Pinpoint the cell where the given text exists, returning its [x, y] midpoint coordinate. 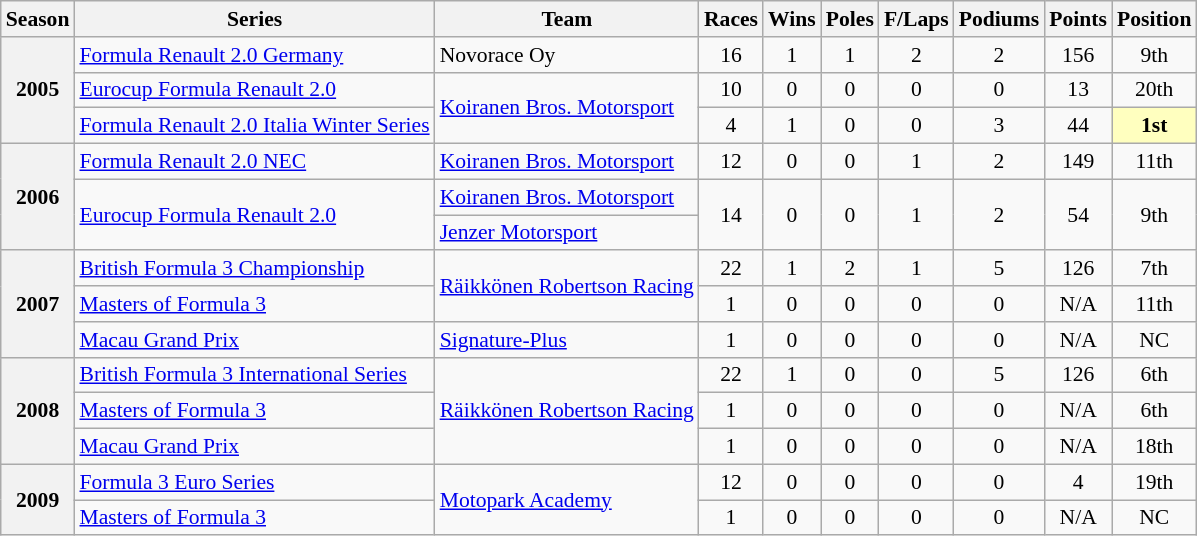
18th [1154, 447]
Points [1078, 19]
19th [1154, 482]
7th [1154, 269]
10 [731, 90]
2007 [38, 304]
Season [38, 19]
Formula Renault 2.0 NEC [254, 162]
British Formula 3 International Series [254, 375]
1st [1154, 126]
3 [1000, 126]
Team [567, 19]
Formula Renault 2.0 Italia Winter Series [254, 126]
54 [1078, 214]
Races [731, 19]
149 [1078, 162]
2006 [38, 198]
Novorace Oy [567, 55]
Poles [850, 19]
Motopark Academy [567, 500]
British Formula 3 Championship [254, 269]
20th [1154, 90]
2005 [38, 90]
14 [731, 214]
F/Laps [916, 19]
2009 [38, 500]
16 [731, 55]
Jenzer Motorsport [567, 233]
13 [1078, 90]
44 [1078, 126]
Formula Renault 2.0 Germany [254, 55]
Podiums [1000, 19]
Series [254, 19]
Formula 3 Euro Series [254, 482]
Wins [792, 19]
2008 [38, 410]
Position [1154, 19]
156 [1078, 55]
Signature-Plus [567, 340]
